For the text-containing cell, return its midpoint in (x, y) coordinate format. 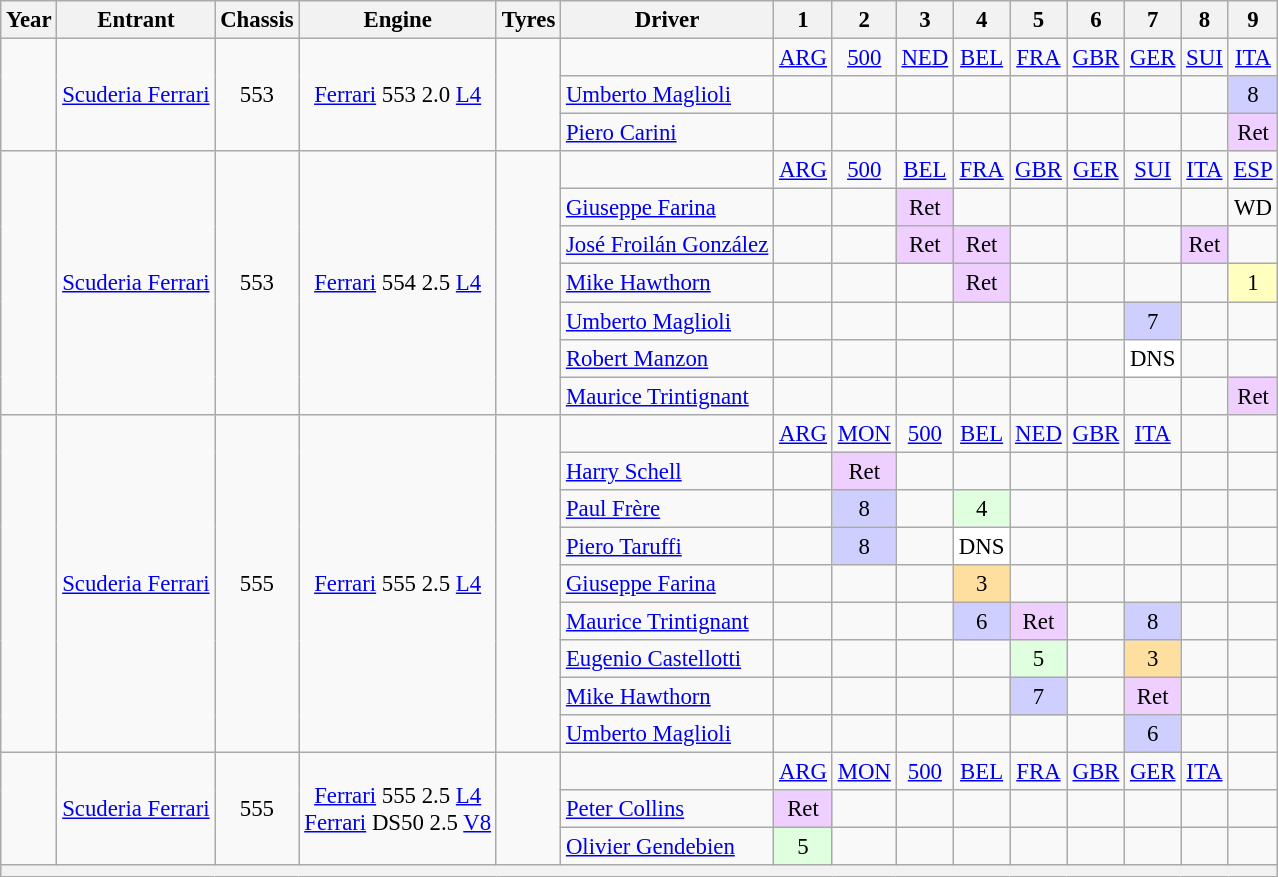
WD (1253, 208)
Ferrari 555 2.5 L4Ferrari DS50 2.5 V8 (398, 810)
Tyres (528, 20)
Chassis (257, 20)
Ferrari 555 2.5 L4 (398, 583)
2 (864, 20)
ESP (1253, 170)
Peter Collins (668, 809)
9 (1253, 20)
Paul Frère (668, 509)
Engine (398, 20)
Ferrari 553 2.0 L4 (398, 96)
Harry Schell (668, 471)
Entrant (136, 20)
Robert Manzon (668, 358)
Eugenio Castellotti (668, 659)
Olivier Gendebien (668, 847)
José Froilán González (668, 245)
Ferrari 554 2.5 L4 (398, 282)
Piero Taruffi (668, 546)
Driver (668, 20)
Piero Carini (668, 133)
Year (29, 20)
